Return (x, y) of the center of cell containing provided text 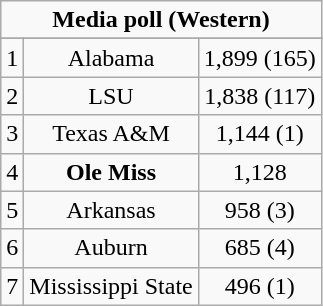
Media poll (Western) (162, 20)
LSU (111, 96)
6 (12, 248)
7 (12, 286)
Alabama (111, 58)
4 (12, 172)
1,899 (165) (260, 58)
2 (12, 96)
496 (1) (260, 286)
3 (12, 134)
Arkansas (111, 210)
1,838 (117) (260, 96)
1,144 (1) (260, 134)
958 (3) (260, 210)
5 (12, 210)
Texas A&M (111, 134)
1 (12, 58)
1,128 (260, 172)
Ole Miss (111, 172)
685 (4) (260, 248)
Auburn (111, 248)
Mississippi State (111, 286)
